For the text-containing cell, return its midpoint in (X, Y) coordinate format. 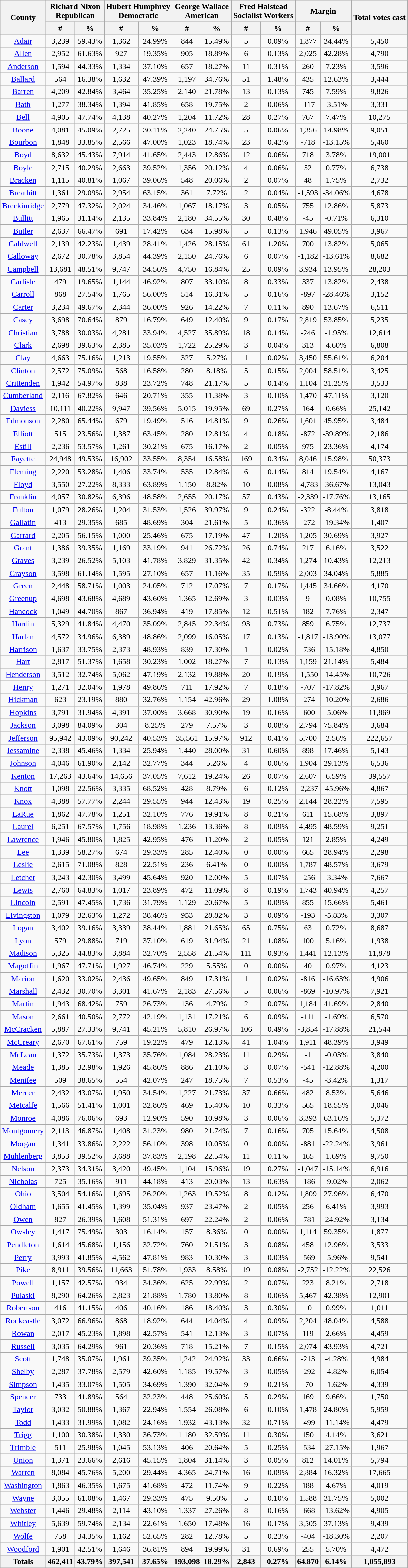
22.61% (155, 1523)
5,143 (380, 750)
1,023 (187, 142)
3.78% (336, 155)
1,446 (60, 1511)
12,213 (380, 560)
Breckinridge (23, 206)
1,144 (121, 282)
25 (246, 269)
19,001 (380, 155)
-2,339 (308, 497)
4,508 (380, 1131)
4,867 (380, 789)
1,045 (121, 1447)
5,329 (60, 624)
45.43% (90, 155)
2,113 (60, 1131)
Warren (23, 1473)
260 (308, 66)
3,688 (121, 1156)
15.66% (336, 903)
3,818 (380, 510)
5,639 (60, 1523)
0.36% (278, 522)
827 (60, 1219)
9,541 (380, 1257)
Richard NixonRepublican (75, 11)
12.63% (336, 79)
1,926 (121, 1067)
67.57% (90, 827)
475 (187, 1498)
Knox (23, 801)
21.74% (216, 1131)
0.23% (278, 1536)
5,794 (380, 1460)
36.81% (155, 1549)
4,365 (187, 1473)
Madison (23, 953)
0.22% (278, 1485)
-246 (308, 332)
-213 (308, 1359)
983 (187, 1257)
3,335 (121, 789)
3,522 (380, 548)
6,808 (380, 345)
3,243 (60, 877)
69 (246, 408)
344 (187, 763)
16.31% (216, 294)
2.56% (336, 738)
24.05% (155, 586)
2,385 (121, 345)
2,436 (121, 978)
4,046 (60, 763)
397,541 (121, 1561)
Carlisle (23, 282)
767 (308, 117)
975 (308, 446)
2,637 (60, 231)
541 (187, 1333)
33.86% (90, 1143)
Fred HalsteadSocialist Workers (263, 11)
46.74% (155, 966)
21.73% (216, 1093)
0.93% (278, 953)
867 (121, 611)
8,290 (60, 1295)
George WallaceAmerican (202, 11)
844 (187, 41)
1,804 (187, 1460)
2,280 (60, 421)
43.68% (90, 599)
2,135 (121, 218)
719 (121, 940)
26.20% (155, 1194)
Allen (23, 54)
14.01% (336, 1460)
Lee (23, 852)
63 (308, 928)
-11.14% (336, 1422)
Lincoln (23, 903)
1,271 (60, 687)
2,180 (187, 218)
13.36% (216, 827)
255 (308, 1549)
3,884 (121, 953)
-322 (308, 510)
37.83% (155, 1156)
63.16% (336, 1118)
2,845 (187, 624)
2,025 (308, 54)
39.06% (155, 180)
2,186 (380, 434)
Grant (23, 548)
20.71% (155, 396)
4,527 (187, 332)
Estill (23, 446)
5,887 (60, 1029)
2,672 (60, 256)
2,954 (121, 193)
28.22% (336, 801)
514 (187, 294)
29.88% (90, 940)
40 (308, 966)
2,240 (187, 130)
3,339 (121, 928)
15.68% (336, 814)
0.72% (336, 928)
19.57% (216, 1371)
15.64% (336, 1131)
700 (308, 244)
1,950 (121, 1093)
1,205 (308, 535)
5,103 (121, 560)
44.70% (90, 611)
11.09% (216, 890)
5,372 (380, 1118)
24.76% (216, 256)
6,310 (380, 218)
64,870 (308, 1561)
35.16% (90, 1181)
11,869 (380, 712)
1,441 (308, 953)
22.99% (216, 1283)
Robertson (23, 1308)
1,372 (60, 1055)
Metcalfe (23, 1105)
0.99% (336, 1308)
-12.22% (336, 1270)
4,170 (380, 586)
12.00% (216, 877)
568 (121, 371)
Hubert HumphreyDemocratic (138, 11)
42.28% (336, 54)
38.44% (155, 928)
45.64% (155, 877)
16.17% (216, 446)
-5.96% (336, 1257)
27.26% (216, 1511)
30.70% (90, 991)
33.19% (155, 548)
28,203 (380, 269)
29.09% (90, 193)
10.30% (216, 1257)
1,251 (121, 814)
61.63% (90, 54)
63.45% (155, 434)
23.72% (155, 383)
44.39% (155, 256)
1,927 (121, 966)
1,750 (380, 1397)
1,387 (121, 434)
188 (308, 1485)
12.43% (216, 801)
64.29% (90, 1346)
-17.76% (336, 497)
4,689 (121, 599)
15.96% (216, 1169)
28 (246, 117)
Calloway (23, 256)
-9.02% (336, 1181)
10.43% (336, 560)
39.97% (216, 510)
Menifee (23, 1080)
934 (121, 1283)
16.38% (90, 79)
58.27% (90, 852)
4,663 (60, 358)
Hopkins (23, 712)
29.55% (155, 801)
59.43% (90, 41)
19.65% (90, 282)
712 (187, 586)
3,684 (380, 725)
17.30% (216, 649)
43.60% (155, 599)
37 (246, 1093)
3,120 (380, 396)
33.84% (155, 218)
-1 (308, 1055)
1,156 (121, 1245)
47.39% (155, 79)
45.68% (90, 1245)
3,055 (60, 1498)
26.73% (155, 1004)
Letcher (23, 877)
0.59% (278, 573)
3,484 (380, 421)
-24.92% (336, 1219)
2,344 (121, 307)
43.10% (155, 1511)
34.31% (90, 1169)
-5.06% (336, 712)
Lawrence (23, 839)
Logan (23, 928)
Livingston (23, 915)
2,843 (246, 1561)
-881 (308, 1143)
18.17% (216, 206)
912 (246, 738)
1,722 (187, 345)
22,526 (380, 1270)
1,655 (60, 1207)
3,621 (380, 1435)
898 (308, 750)
Caldwell (23, 244)
30.82% (90, 497)
Breathitt (23, 193)
67.82% (90, 396)
1,390 (187, 1384)
13.67% (336, 307)
46.35% (90, 1485)
1,341 (60, 1143)
-3.34% (336, 877)
45.76% (90, 1473)
5,002 (380, 1498)
5,700 (308, 738)
32.59% (216, 1435)
10,755 (380, 599)
469 (187, 1105)
37.05% (155, 776)
40.27% (155, 117)
1,675 (121, 1485)
65.44% (90, 421)
2,718 (380, 1283)
1,904 (308, 763)
Franklin (23, 497)
111 (246, 953)
8.53% (336, 1093)
4,209 (60, 92)
2,661 (60, 1017)
47.81% (155, 1257)
733 (60, 1397)
554 (121, 1080)
13.95% (336, 269)
4,698 (60, 599)
9,741 (121, 1029)
Taylor (23, 1410)
2,207 (380, 1536)
1,825 (121, 839)
Total votes cast (380, 17)
4,750 (187, 269)
7.23% (336, 66)
-16.63% (336, 978)
84.09% (90, 725)
3,301 (121, 991)
57 (246, 497)
2,132 (187, 674)
3,307 (380, 915)
361 (187, 193)
2,698 (60, 345)
19.54% (336, 472)
4,057 (60, 497)
2,074 (308, 1346)
13,681 (60, 269)
47.32% (90, 206)
398 (187, 1143)
McCreary (23, 1042)
1.48% (278, 79)
1,082 (121, 1422)
1,440 (187, 750)
Perry (23, 1257)
1,780 (187, 1295)
20.12% (216, 167)
5.16% (336, 940)
-4,783 (308, 484)
8.79% (216, 789)
Hancock (23, 611)
64.26% (90, 1295)
548 (187, 180)
4,495 (308, 827)
61.90% (90, 763)
4.79% (216, 1004)
Muhlenberg (23, 1156)
-404 (308, 1536)
Woodford (23, 1549)
38.34% (90, 104)
19.99% (216, 1549)
75.16% (90, 358)
10,726 (380, 674)
28.82% (216, 915)
-2,752 (308, 1270)
4,123 (380, 966)
31.23% (155, 1131)
18.29% (216, 1561)
-34.06% (336, 193)
29.35% (90, 522)
21.51% (216, 1245)
3,596 (380, 66)
1,184 (308, 1004)
Laurel (23, 827)
3,499 (121, 877)
Bourbon (23, 142)
1,594 (60, 66)
24.16% (155, 1422)
926 (187, 307)
76.06% (90, 1118)
75.09% (90, 371)
-569 (308, 1257)
35.73% (90, 1055)
20.03% (216, 1181)
36.94% (155, 611)
-28.46% (336, 294)
21.54% (216, 953)
45.23% (90, 1333)
1,743 (308, 890)
34.36% (155, 1283)
1,445 (308, 586)
1,367 (121, 1410)
12.96% (336, 1245)
29 (246, 700)
590 (187, 1118)
1,505 (121, 1384)
1,932 (187, 1422)
Pulaski (23, 1295)
5,484 (380, 662)
2,099 (187, 637)
30.38% (90, 1435)
9,439 (380, 1523)
23 (246, 142)
42.30% (90, 877)
McLean (23, 1055)
Pendleton (23, 1245)
41.78% (155, 560)
-39.89% (336, 434)
7.59% (336, 92)
49.53% (90, 459)
Simpson (23, 1384)
51.78% (155, 1270)
1,467 (121, 1498)
27.54% (90, 294)
8,911 (60, 1270)
45.15% (155, 1460)
35.04% (155, 1207)
658 (187, 104)
Montgomery (23, 1131)
229 (187, 966)
0.60% (278, 750)
22.34% (216, 624)
828 (121, 865)
43.09% (90, 738)
2,823 (121, 1295)
Webster (23, 1511)
812 (308, 1460)
4,249 (380, 839)
Adair (23, 41)
13.80% (216, 1295)
17.85% (216, 611)
6,738 (380, 167)
1,809 (308, 1194)
32.74% (90, 674)
2,819 (308, 320)
3,402 (60, 928)
Cumberland (23, 396)
1,100 (60, 1435)
8,682 (380, 256)
29.44% (155, 1473)
35.25% (155, 92)
21.88% (155, 1295)
Union (23, 1460)
3,698 (60, 320)
31.99% (90, 1422)
47.78% (90, 814)
-13.90% (336, 637)
17.19% (216, 535)
1,185 (187, 1371)
Ballard (23, 79)
-22.24% (336, 1143)
25.46% (155, 535)
2,003 (308, 573)
51.31% (155, 1219)
12.78% (216, 1536)
30 (246, 218)
Jefferson (23, 738)
45.80% (90, 839)
23.36% (336, 446)
26.97% (216, 1029)
36.00% (155, 307)
45.21% (155, 1029)
McCracken (23, 1029)
9.66% (336, 1397)
6,570 (380, 1017)
0.63% (278, 1181)
47.45% (90, 903)
1,055,893 (380, 1561)
1,150 (187, 484)
18 (246, 332)
Morgan (23, 1143)
3,840 (380, 1055)
44.83% (90, 953)
39.63% (90, 345)
1,407 (380, 522)
-0.71% (336, 218)
4,572 (60, 637)
9,947 (121, 408)
511 (60, 1447)
22.24% (216, 1219)
8.25% (155, 725)
6.75% (336, 624)
-36.67% (336, 484)
49.05% (336, 231)
1,197 (187, 79)
4,470 (121, 624)
-897 (308, 294)
18.75% (216, 1080)
0.49% (278, 1029)
-274 (308, 700)
Boyle (23, 167)
1,601 (308, 421)
2,205 (60, 535)
19.22% (155, 1042)
4,984 (380, 1359)
1,646 (121, 1549)
303 (121, 1232)
1,433 (60, 1422)
458 (308, 1245)
68.42% (90, 1004)
880 (121, 700)
21.78% (216, 92)
29.48% (90, 1511)
285 (187, 852)
25.98% (90, 1447)
5,065 (380, 244)
33.07% (90, 1384)
17.42% (155, 231)
28.23% (216, 1055)
1.69% (336, 1156)
106 (246, 1029)
19.91% (216, 814)
9,826 (380, 92)
776 (187, 814)
-256 (308, 877)
16.05% (216, 637)
2,183 (187, 991)
5,325 (60, 953)
1,881 (187, 928)
3,505 (308, 1523)
18.40% (216, 1308)
223 (308, 1283)
34.54% (155, 1093)
5,885 (380, 573)
11,878 (380, 953)
2,794 (308, 725)
2,114 (121, 1511)
-1.95% (336, 332)
20 (246, 674)
53.85% (336, 320)
2,725 (121, 130)
14.04% (216, 1321)
Ohio (23, 1194)
1,911 (308, 1042)
5.70% (336, 1549)
16.79% (155, 320)
48.51% (90, 269)
4,281 (121, 332)
34.69% (155, 1384)
2,591 (60, 903)
679 (121, 421)
8,046 (308, 459)
15.97% (216, 738)
11.20% (216, 839)
4,086 (60, 1118)
32.63% (90, 915)
5,810 (187, 1029)
10,111 (60, 408)
17.21% (216, 1017)
4,081 (60, 130)
2,760 (60, 890)
25.94% (155, 750)
38.65% (90, 1080)
2,062 (380, 1181)
Hart (23, 662)
Scott (23, 1359)
7,921 (380, 991)
4,339 (380, 1384)
Whitley (23, 1523)
1,620 (60, 978)
-45.96% (336, 789)
Oldham (23, 1207)
905 (187, 54)
941 (187, 548)
-3.42% (336, 1080)
1,588 (308, 1498)
6,511 (380, 307)
3,134 (380, 1219)
24,948 (60, 459)
44.18% (155, 1181)
24.99% (155, 41)
21.17% (216, 383)
6.14% (336, 1561)
24.75% (216, 130)
4,588 (380, 1321)
12.84% (216, 472)
1,435 (60, 1384)
1,736 (121, 903)
-4.28% (336, 1359)
28.94% (336, 852)
3,788 (60, 332)
5,450 (380, 41)
8.18% (216, 371)
17.48% (216, 1523)
2,236 (60, 446)
6,389 (121, 637)
535 (187, 472)
27.56% (216, 991)
-8.44% (336, 510)
Harrison (23, 649)
61.08% (90, 1498)
5,062 (121, 674)
Jessamine (23, 750)
19.24% (216, 776)
565 (308, 1105)
45.09% (90, 130)
8.21% (336, 1283)
-2,237 (308, 789)
1,650 (187, 1523)
64.83% (90, 890)
3,032 (60, 1410)
48.93% (155, 649)
10.05% (216, 1143)
3,098 (60, 725)
2,686 (380, 700)
6,251 (60, 827)
17,263 (60, 776)
745 (308, 92)
611 (308, 814)
27.96% (336, 1194)
-1.62% (336, 1384)
-1,047 (308, 1169)
32.10% (155, 814)
4.14% (336, 1435)
1,084 (187, 1055)
1,748 (60, 1359)
19.55% (155, 358)
516 (187, 421)
46.87% (90, 1131)
4,790 (380, 54)
6,470 (380, 1194)
8.82% (216, 484)
12,737 (380, 624)
2,817 (60, 662)
48.58% (155, 497)
150 (308, 1435)
1,371 (60, 1460)
13,043 (380, 484)
11.74% (216, 1485)
247 (187, 1080)
Nicholas (23, 1181)
Elliott (23, 434)
16.84% (216, 269)
30.78% (90, 256)
40.16% (155, 1308)
279 (187, 725)
0.77% (336, 167)
9,750 (380, 1156)
35.89% (216, 332)
2,150 (187, 256)
24.71% (216, 1473)
18.92% (155, 1321)
1,003 (121, 586)
0.75% (278, 928)
1,526 (187, 510)
327 (187, 358)
-19.34% (336, 522)
2.66% (336, 1333)
5,959 (380, 1410)
193,098 (187, 1561)
509 (60, 1080)
Butler (23, 231)
Bracken (23, 180)
43.79% (90, 1561)
3,550 (60, 484)
2,732 (380, 180)
49.67% (90, 307)
5.55% (216, 966)
68.52% (155, 789)
23.47% (216, 1207)
579 (60, 940)
1,277 (60, 104)
48.69% (155, 522)
24.92% (216, 1359)
3,420 (121, 1169)
7,595 (380, 801)
66.96% (90, 1321)
3,331 (380, 104)
40.81% (90, 180)
1,000 (121, 535)
1,002 (187, 662)
5,235 (380, 320)
34.66% (336, 586)
1,365 (187, 599)
Edmonson (23, 421)
33.74% (155, 472)
3,504 (60, 1194)
5,015 (187, 408)
Jackson (23, 725)
34.04% (336, 573)
5,873 (380, 206)
33.10% (216, 282)
67.61% (90, 1042)
Graves (23, 560)
52.65% (155, 1536)
-10.97% (336, 991)
17.46% (336, 750)
Christian (23, 332)
48.39% (336, 1042)
2,715 (60, 167)
705 (308, 1131)
14.98% (336, 130)
-117 (308, 104)
855 (308, 903)
748 (187, 383)
2,004 (308, 371)
1,695 (121, 1194)
Owen (23, 1219)
49.86% (155, 687)
2,438 (380, 282)
Gallatin (23, 522)
4,174 (380, 446)
1.75% (336, 180)
3,829 (187, 560)
953 (187, 915)
33.55% (155, 459)
48.59% (336, 827)
-600 (308, 712)
1,848 (60, 142)
20.06% (216, 180)
2,772 (121, 1017)
-17.82% (336, 687)
8,084 (60, 1473)
21.14% (336, 662)
-70 (308, 1384)
50.88% (90, 1410)
121 (308, 839)
838 (121, 383)
3,444 (380, 79)
Bullitt (23, 218)
44.33% (90, 66)
Martin (23, 1004)
59.74% (90, 1523)
1,417 (60, 1232)
41.69% (336, 1004)
2,298 (380, 852)
1,978 (121, 687)
41.67% (155, 991)
71.08% (90, 865)
31.53% (155, 510)
9,051 (380, 130)
26.72% (216, 548)
48 (308, 180)
1,863 (60, 1485)
2,840 (380, 1004)
4,257 (380, 890)
Grayson (23, 573)
LaRue (23, 814)
3,464 (121, 92)
41.45% (90, 1207)
1,159 (308, 662)
1,787 (308, 865)
23.89% (155, 890)
32.72% (155, 1245)
32.86% (155, 1105)
7,612 (187, 776)
-0.03% (336, 1055)
9,251 (380, 827)
4,850 (380, 649)
54.97% (90, 383)
51.41% (90, 1105)
20.67% (216, 903)
31.79% (155, 903)
30.23% (155, 662)
53.13% (155, 1447)
Fulton (23, 510)
57.77% (90, 801)
8,354 (187, 459)
9.50% (216, 1498)
56.15% (90, 535)
42 (246, 560)
849 (187, 978)
47.11% (336, 396)
19.75% (216, 104)
33.85% (90, 142)
2,204 (308, 1321)
1,862 (60, 814)
75.84% (336, 725)
-186 (308, 1181)
12,614 (380, 332)
54.16% (90, 1194)
-13.61% (336, 256)
22.51% (155, 865)
1,933 (187, 1270)
1,098 (60, 789)
32.77% (155, 763)
17,665 (380, 1473)
34.55% (216, 218)
0.51% (278, 611)
23.56% (90, 434)
93 (246, 624)
Meade (23, 1067)
10,275 (380, 117)
1,439 (121, 244)
58.71% (90, 586)
1,426 (187, 244)
County (23, 17)
34.76% (216, 79)
-718 (308, 142)
0.41% (278, 738)
157 (187, 1232)
165 (308, 1156)
41 (246, 1042)
Fayette (23, 459)
7.72% (216, 193)
49.45% (155, 1169)
Green (23, 586)
1,470 (308, 396)
814 (308, 472)
32.70% (155, 953)
35.07% (90, 1359)
3,934 (308, 269)
7.57% (216, 725)
222,657 (380, 738)
3,512 (60, 674)
5,461 (380, 903)
19.52% (216, 1194)
5.26% (216, 763)
6,916 (380, 1169)
-499 (308, 1422)
0.48% (278, 218)
1,361 (60, 193)
476 (187, 839)
-1,817 (308, 637)
38.46% (155, 915)
-13.62% (336, 1511)
256 (308, 1207)
2,655 (187, 497)
Hickman (23, 700)
26.39% (90, 1219)
20.36% (155, 1346)
Leslie (23, 865)
Fleming (23, 472)
Boyd (23, 155)
980 (187, 1131)
2,572 (60, 371)
Powell (23, 1283)
4,391 (121, 712)
-707 (308, 687)
1,632 (121, 79)
17.07% (216, 586)
Crittenden (23, 383)
2,140 (187, 92)
758 (60, 1536)
1,566 (60, 1105)
6,396 (121, 497)
42.51% (90, 1549)
Hardin (23, 624)
448 (187, 1397)
236 (187, 865)
43.07% (90, 1093)
Pike (23, 1270)
Nelson (23, 1169)
-4.82% (336, 1371)
43.13% (216, 1422)
17.31% (216, 978)
30.21% (155, 446)
2,884 (308, 1473)
15.40% (216, 1105)
Mercer (23, 1093)
755 (308, 206)
2,663 (121, 167)
55.61% (336, 358)
1,965 (60, 218)
Boone (23, 130)
50,373 (380, 459)
Wayne (23, 1498)
34.56% (155, 269)
18.89% (216, 54)
56.00% (155, 294)
22.94% (155, 1410)
34.35% (90, 1536)
3,598 (60, 573)
3,927 (380, 535)
2,347 (380, 611)
21.10% (216, 1067)
22.54% (216, 1156)
-1,593 (308, 193)
937 (187, 1207)
15.49% (216, 41)
2,139 (60, 244)
26.08% (216, 1410)
16.14% (155, 1232)
21,544 (380, 1029)
1,263 (187, 1194)
Lyon (23, 940)
59.35% (336, 1232)
Carter (23, 307)
839 (187, 649)
-3.51% (336, 104)
2,579 (121, 1371)
2,287 (60, 1371)
760 (187, 1245)
33.94% (155, 332)
21 (246, 940)
697 (187, 1219)
2,244 (121, 801)
2,017 (60, 1333)
435 (308, 79)
18.74% (216, 142)
2,198 (187, 1156)
1,961 (121, 1359)
1,478 (308, 1410)
37.13% (336, 1523)
Campbell (23, 269)
Anderson (23, 66)
34.96% (90, 637)
920 (187, 877)
2,558 (187, 953)
1,227 (187, 1093)
1,272 (121, 915)
-1,182 (308, 256)
Spencer (23, 1397)
28.00% (216, 750)
4,472 (380, 1549)
12.90% (155, 1118)
634 (187, 231)
1,399 (121, 1207)
-10.20% (336, 700)
4,200 (380, 1067)
Lewis (23, 890)
5,646 (380, 1093)
32.23% (155, 1397)
37.78% (90, 1371)
0.73% (278, 624)
1,115 (60, 180)
21.61% (216, 522)
2,024 (121, 206)
-17.88% (336, 1029)
1,595 (121, 573)
28.41% (155, 244)
53.28% (90, 472)
482 (308, 1093)
42.60% (155, 1371)
2,338 (60, 750)
42.84% (90, 92)
16.32% (336, 1473)
2,222 (121, 1143)
10.98% (216, 1118)
Floyd (23, 484)
-3,854 (308, 1029)
27.33% (90, 1029)
1,373 (121, 1055)
644 (187, 1321)
646 (121, 396)
2,566 (121, 142)
186 (187, 1308)
8.58% (216, 1270)
2,779 (60, 206)
42.95% (155, 839)
3,791 (60, 712)
30.11% (155, 130)
3,450 (308, 358)
894 (187, 1549)
95,942 (60, 738)
4,459 (380, 1333)
52 (308, 167)
19.35% (155, 54)
Rowan (23, 1333)
8.36% (216, 1232)
40.94% (336, 890)
20.17% (216, 497)
4.60% (336, 345)
29.13% (336, 763)
35.76% (155, 1055)
6.16% (336, 548)
Russell (23, 1346)
36.73% (155, 1435)
30.69% (336, 535)
28.15% (216, 244)
32 (246, 1422)
-781 (308, 1219)
1,756 (121, 827)
47 (246, 535)
4,167 (380, 472)
0.43% (278, 497)
11.72% (216, 117)
665 (308, 852)
416 (60, 1308)
39,557 (380, 776)
-12.88% (336, 1067)
47.00% (155, 142)
53.57% (90, 446)
Marshall (23, 991)
48.04% (336, 1321)
693 (121, 1118)
1,337 (187, 1511)
35 (246, 573)
Casey (23, 320)
0.71% (278, 1422)
Marion (23, 978)
119 (308, 1333)
-668 (308, 1511)
711 (187, 687)
4,138 (121, 117)
31.75% (336, 1498)
3,072 (60, 1321)
-15.14% (336, 1169)
42.19% (155, 1017)
-869 (308, 991)
5.27% (216, 358)
35,561 (187, 738)
40.29% (90, 167)
3,961 (380, 1143)
1,169 (121, 548)
9,747 (121, 269)
1,408 (121, 1131)
1,765 (121, 294)
Knott (23, 789)
4,562 (121, 1257)
1,385 (60, 1067)
4,721 (380, 1346)
1,242 (187, 1359)
1,554 (187, 1410)
90,242 (121, 738)
2,952 (60, 54)
-816 (308, 978)
24.80% (336, 1410)
674 (121, 852)
3,234 (60, 307)
337 (308, 282)
0.24% (278, 510)
-872 (308, 434)
63.15% (155, 193)
27.10% (155, 573)
27.22% (90, 484)
41.65% (155, 155)
20.64% (216, 1447)
19.88% (216, 674)
625 (187, 1283)
1,330 (121, 1435)
-1,550 (308, 674)
1,901 (60, 1549)
14.81% (216, 421)
Johnson (23, 763)
35.09% (155, 624)
32.76% (155, 700)
46.92% (155, 282)
Henry (23, 687)
3,853 (60, 1156)
12.69% (216, 599)
43.93% (336, 1346)
1,017 (121, 890)
1,261 (121, 446)
-14.45% (336, 674)
23.19% (90, 700)
42.23% (90, 244)
30.90% (216, 712)
2,144 (308, 801)
Bell (23, 117)
31.35% (216, 560)
2,448 (60, 586)
1,317 (380, 1080)
217 (308, 548)
2,615 (60, 865)
75.49% (90, 1232)
182 (308, 611)
Washington (23, 1485)
685 (121, 522)
45.46% (90, 750)
Harlan (23, 637)
944 (187, 801)
Magoffin (23, 966)
Owsley (23, 1232)
14,656 (121, 776)
Shelby (23, 1371)
42.38% (336, 1295)
Daviess (23, 408)
4.67% (336, 1485)
-13.15% (336, 142)
6,054 (380, 1371)
-15.18% (336, 649)
1,154 (187, 700)
-5.83% (336, 915)
33.75% (90, 649)
6,204 (380, 358)
Totals (23, 1561)
22.56% (90, 789)
3,152 (380, 294)
31.25% (336, 383)
Clark (23, 345)
2,220 (60, 472)
7,667 (380, 877)
1,236 (187, 827)
515 (60, 434)
623 (60, 700)
1,162 (121, 1536)
11,663 (121, 1270)
1,942 (60, 383)
30.03% (90, 332)
859 (308, 624)
3,668 (187, 712)
1,608 (121, 1219)
0.26% (278, 421)
3,425 (380, 371)
28.26% (90, 510)
927 (121, 54)
34.44% (336, 41)
48.57% (336, 865)
39.16% (90, 928)
65 (246, 928)
3,854 (121, 256)
Greenup (23, 599)
5,467 (308, 1295)
0.53% (278, 1080)
63.89% (155, 484)
7.76% (336, 611)
43.64% (90, 776)
886 (187, 1067)
8,687 (380, 928)
619 (187, 940)
4,019 (380, 1485)
42.96% (216, 700)
Clay (23, 358)
890 (308, 307)
4,388 (60, 801)
4,678 (380, 193)
1,898 (121, 1333)
0.74% (278, 548)
428 (187, 789)
1,213 (121, 358)
164 (308, 408)
1,001 (121, 1105)
2,142 (121, 763)
Carroll (23, 294)
58.51% (336, 371)
42.07% (155, 1080)
1,406 (121, 472)
355 (187, 396)
313 (308, 345)
6.59% (336, 776)
1,114 (308, 1232)
47.74% (90, 117)
4,906 (380, 978)
100 (308, 940)
3,046 (380, 1105)
2,134 (121, 1523)
0.69% (278, 1549)
1,129 (187, 903)
Mason (23, 1017)
1.04% (278, 1042)
41.68% (155, 1485)
Wolfe (23, 1536)
Kenton (23, 776)
5,200 (121, 1473)
1,049 (60, 611)
66.47% (90, 231)
Todd (23, 1422)
17.92% (216, 687)
419 (187, 611)
37.65% (155, 1561)
12,901 (380, 1295)
13,165 (380, 497)
12.81% (216, 434)
-193 (308, 915)
-541 (308, 1067)
Rockcastle (23, 1321)
49.65% (155, 978)
41.89% (90, 1397)
462,411 (60, 1561)
Garrard (23, 535)
1,339 (60, 852)
51 (246, 79)
3,393 (308, 1118)
25,142 (380, 408)
Clinton (23, 371)
51.37% (90, 662)
17 (246, 637)
1,394 (121, 104)
61.14% (90, 573)
40.50% (90, 1017)
0.42% (278, 142)
45.95% (336, 421)
7,914 (121, 155)
1,274 (308, 560)
41.84% (90, 624)
2.85% (336, 839)
26.52% (90, 560)
282 (187, 1536)
32.98% (90, 1067)
8,333 (121, 484)
11.16% (216, 573)
3,949 (380, 1042)
19.49% (155, 421)
649 (187, 320)
61 (246, 244)
25.60% (216, 1397)
23.66% (90, 1460)
-1.69% (336, 1017)
2,116 (60, 396)
18.55% (336, 1105)
16,902 (121, 459)
15.21% (216, 1346)
961 (121, 1346)
1,938 (380, 940)
8,632 (60, 155)
25.29% (216, 345)
70.64% (90, 320)
2,443 (187, 155)
1,180 (187, 1435)
-534 (308, 1447)
1,011 (380, 1308)
Barren (23, 92)
2,616 (121, 1460)
3,679 (380, 865)
-18.30% (336, 1536)
-736 (308, 649)
14.22% (216, 307)
40.22% (90, 408)
Trigg (23, 1435)
3,897 (380, 814)
911 (121, 1181)
-27.15% (336, 1447)
56.10% (155, 1143)
6,536 (380, 763)
1,386 (60, 548)
-272 (308, 522)
19.95% (216, 408)
-292 (308, 1371)
Bath (23, 104)
1,943 (60, 1004)
37.00% (155, 712)
40.53% (155, 738)
48.86% (155, 637)
33 (246, 1359)
Henderson (23, 674)
21.65% (216, 928)
807 (187, 282)
1,614 (60, 1245)
0.31% (278, 66)
7.47% (336, 117)
-111 (308, 1017)
879 (121, 320)
Trimble (23, 1447)
2,670 (60, 1042)
34.46% (155, 206)
47.71% (90, 966)
1,157 (60, 1283)
47.19% (155, 674)
11.38% (216, 396)
35.03% (155, 345)
5,460 (380, 142)
2,607 (308, 776)
1,658 (121, 662)
18.98% (155, 827)
1,131 (187, 1017)
1,637 (60, 649)
41.15% (90, 1308)
Monroe (23, 1118)
45.86% (155, 1067)
1,362 (121, 41)
4,479 (380, 1422)
Margin (323, 11)
33.02% (90, 978)
725 (60, 1181)
13,077 (380, 637)
691 (121, 231)
0.97% (336, 966)
3,035 (60, 1346)
136 (187, 1004)
